For the text-containing cell, return its midpoint in [X, Y] coordinate format. 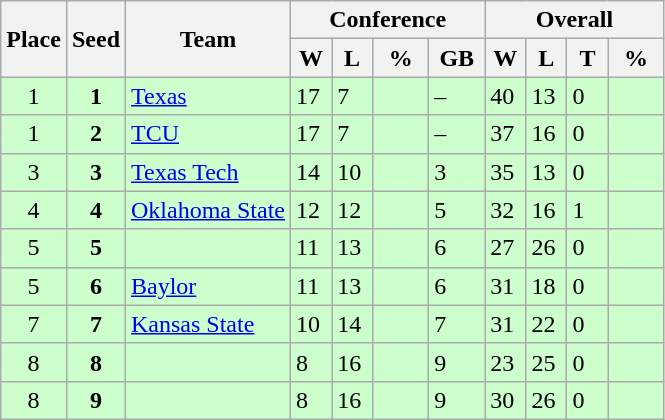
23 [506, 362]
22 [546, 324]
18 [546, 286]
37 [506, 134]
T [588, 58]
GB [457, 58]
TCU [208, 134]
Place [34, 39]
Oklahoma State [208, 210]
Texas [208, 96]
40 [506, 96]
Team [208, 39]
Overall [574, 20]
32 [506, 210]
Texas Tech [208, 172]
25 [546, 362]
35 [506, 172]
Baylor [208, 286]
30 [506, 400]
Seed [96, 39]
2 [96, 134]
Conference [388, 20]
27 [506, 248]
Kansas State [208, 324]
